Provide the (X, Y) coordinate of the cell's center where the given text is located.  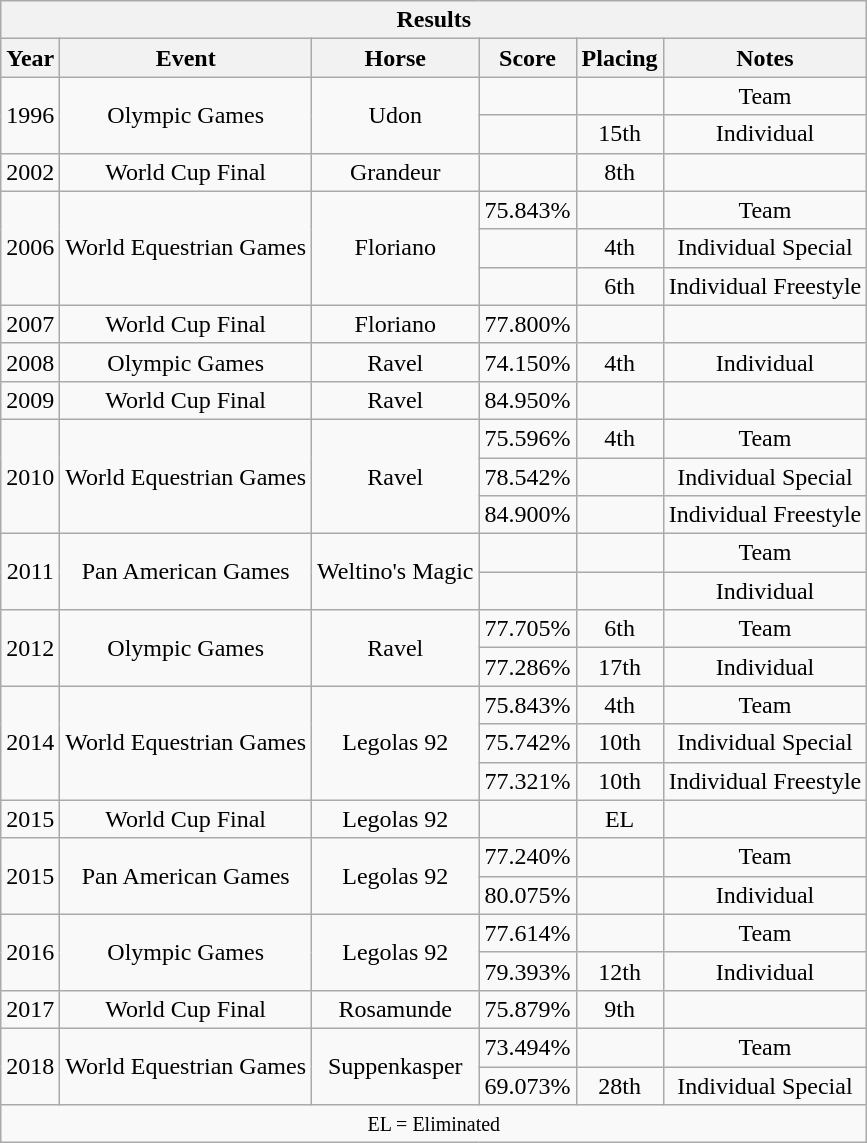
84.900% (528, 515)
9th (620, 1009)
79.393% (528, 971)
78.542% (528, 477)
75.742% (528, 743)
Year (30, 58)
1996 (30, 115)
2016 (30, 952)
77.800% (528, 324)
Horse (396, 58)
EL (620, 819)
Rosamunde (396, 1009)
Udon (396, 115)
77.240% (528, 857)
77.705% (528, 629)
Suppenkasper (396, 1066)
75.879% (528, 1009)
2002 (30, 172)
2008 (30, 362)
2009 (30, 400)
Score (528, 58)
28th (620, 1085)
69.073% (528, 1085)
2014 (30, 743)
15th (620, 134)
74.150% (528, 362)
Placing (620, 58)
Notes (765, 58)
17th (620, 667)
8th (620, 172)
84.950% (528, 400)
2006 (30, 248)
2007 (30, 324)
80.075% (528, 895)
2017 (30, 1009)
77.321% (528, 781)
12th (620, 971)
2012 (30, 648)
77.614% (528, 933)
73.494% (528, 1047)
2011 (30, 572)
75.596% (528, 438)
Grandeur (396, 172)
77.286% (528, 667)
Event (186, 58)
Results (434, 20)
Weltino's Magic (396, 572)
EL = Eliminated (434, 1124)
2018 (30, 1066)
2010 (30, 476)
